For the text-containing cell, return its midpoint in (X, Y) coordinate format. 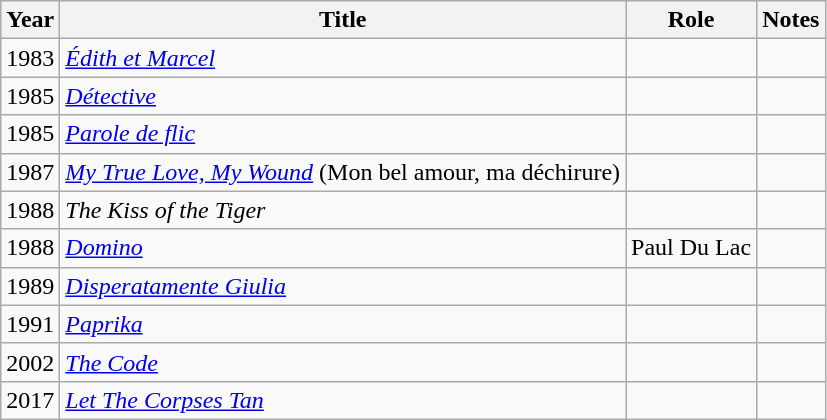
Édith et Marcel (343, 58)
1991 (30, 324)
1987 (30, 172)
My True Love, My Wound (Mon bel amour, ma déchirure) (343, 172)
Let The Corpses Tan (343, 400)
Paul Du Lac (692, 248)
Paprika (343, 324)
2017 (30, 400)
Title (343, 20)
Disperatamente Giulia (343, 286)
Domino (343, 248)
1989 (30, 286)
Parole de flic (343, 134)
Notes (791, 20)
2002 (30, 362)
The Kiss of the Tiger (343, 210)
1983 (30, 58)
The Code (343, 362)
Year (30, 20)
Role (692, 20)
Détective (343, 96)
